Provide the (X, Y) coordinate of the cell's center where the given text is located.  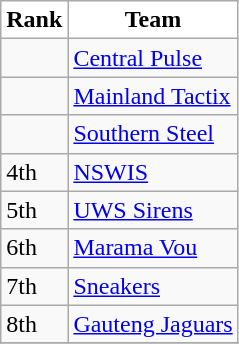
5th (34, 210)
Rank (34, 20)
Central Pulse (153, 58)
8th (34, 324)
6th (34, 248)
Southern Steel (153, 134)
Gauteng Jaguars (153, 324)
4th (34, 172)
UWS Sirens (153, 210)
Marama Vou (153, 248)
NSWIS (153, 172)
7th (34, 286)
Team (153, 20)
Mainland Tactix (153, 96)
Sneakers (153, 286)
